Find where the given text appears and provide that cell's center as [X, Y] coordinate. 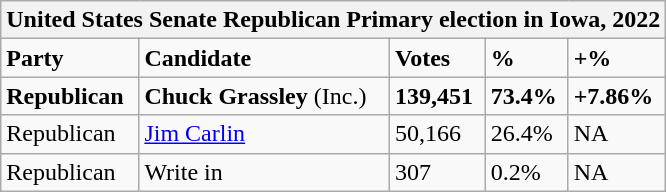
% [526, 58]
Party [70, 58]
73.4% [526, 96]
+% [617, 58]
50,166 [438, 134]
0.2% [526, 172]
Jim Carlin [264, 134]
+7.86% [617, 96]
307 [438, 172]
Candidate [264, 58]
Chuck Grassley (Inc.) [264, 96]
26.4% [526, 134]
Write in [264, 172]
United States Senate Republican Primary election in Iowa, 2022 [334, 20]
Votes [438, 58]
139,451 [438, 96]
